Output the (X, Y) coordinate of the center of the cell containing the given text.  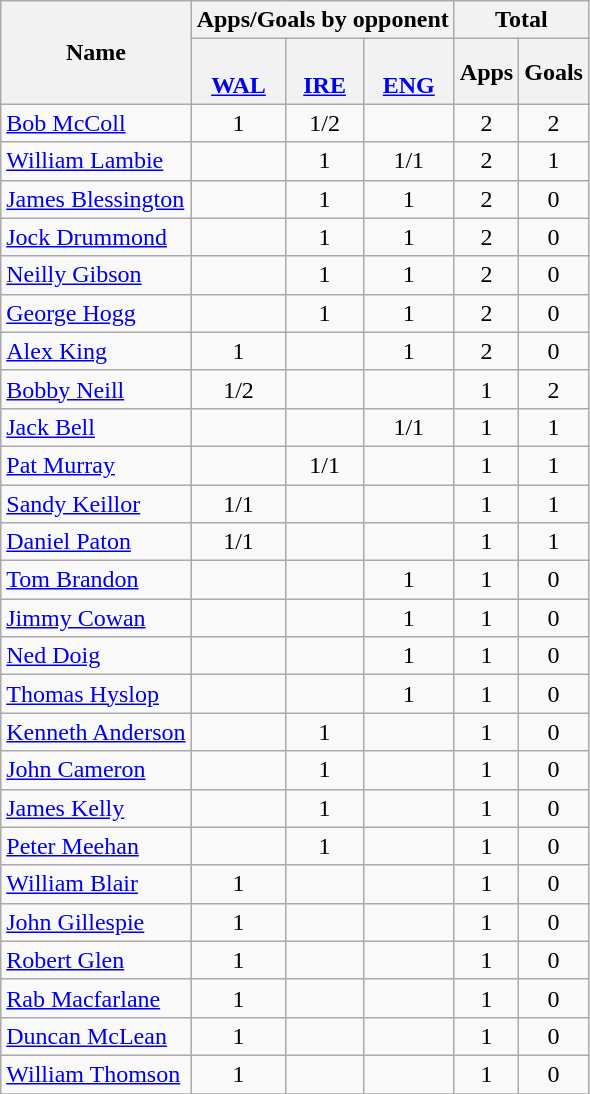
John Gillespie (96, 922)
Rab Macfarlane (96, 998)
James Kelly (96, 808)
IRE (324, 72)
Peter Meehan (96, 846)
Bob McColl (96, 123)
John Cameron (96, 770)
Sandy Keillor (96, 503)
Goals (554, 72)
Alex King (96, 351)
Apps/Goals by opponent (322, 20)
Kenneth Anderson (96, 732)
Tom Brandon (96, 580)
William Thomson (96, 1074)
Name (96, 52)
Pat Murray (96, 465)
George Hogg (96, 313)
Jack Bell (96, 427)
Thomas Hyslop (96, 694)
WAL (238, 72)
ENG (408, 72)
Neilly Gibson (96, 275)
Robert Glen (96, 960)
Apps (486, 72)
Jock Drummond (96, 237)
Bobby Neill (96, 389)
Daniel Paton (96, 542)
William Blair (96, 884)
William Lambie (96, 161)
Jimmy Cowan (96, 618)
James Blessington (96, 199)
Duncan McLean (96, 1036)
Total (521, 20)
Ned Doig (96, 656)
